Extract the [x, y] coordinate from the center of the cell holding the provided text.  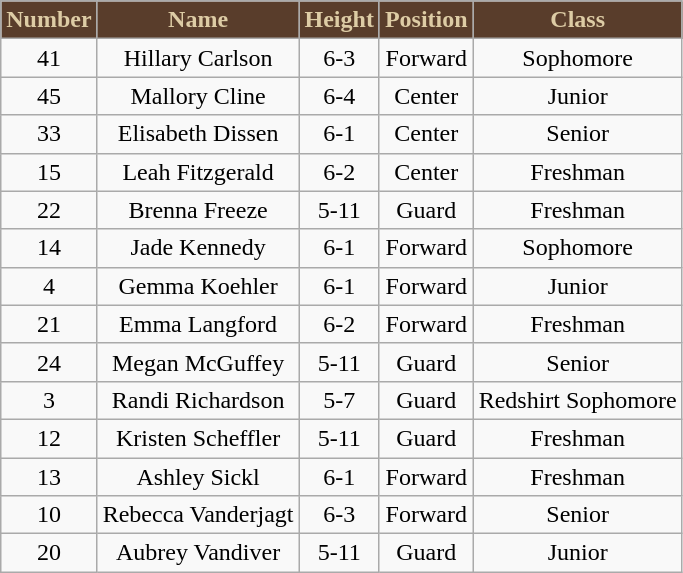
Jade Kennedy [198, 248]
Rebecca Vanderjagt [198, 515]
Elisabeth Dissen [198, 134]
Megan McGuffey [198, 362]
4 [49, 286]
41 [49, 58]
Class [578, 20]
20 [49, 553]
Name [198, 20]
Randi Richardson [198, 400]
33 [49, 134]
24 [49, 362]
14 [49, 248]
Kristen Scheffler [198, 438]
12 [49, 438]
Gemma Koehler [198, 286]
Mallory Cline [198, 96]
Brenna Freeze [198, 210]
Hillary Carlson [198, 58]
Position [426, 20]
10 [49, 515]
Ashley Sickl [198, 477]
21 [49, 324]
6-4 [339, 96]
Number [49, 20]
Redshirt Sophomore [578, 400]
13 [49, 477]
Aubrey Vandiver [198, 553]
Height [339, 20]
15 [49, 172]
3 [49, 400]
45 [49, 96]
Emma Langford [198, 324]
5-7 [339, 400]
Leah Fitzgerald [198, 172]
22 [49, 210]
